For the text-containing cell, return its midpoint in [x, y] coordinate format. 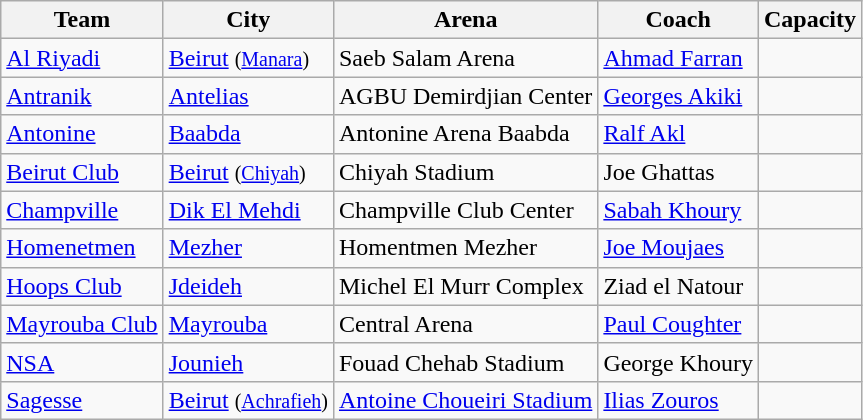
Beirut (Manara) [248, 58]
AGBU Demirdjian Center [465, 96]
Champville Club Center [465, 210]
Homentmen Mezher [465, 248]
City [248, 20]
George Khoury [678, 362]
Hoops Club [82, 286]
Central Arena [465, 324]
Champville [82, 210]
Mezher [248, 248]
Beirut (Chiyah) [248, 172]
Capacity [810, 20]
Saeb Salam Arena [465, 58]
Beirut Club [82, 172]
Team [82, 20]
Al Riyadi [82, 58]
Fouad Chehab Stadium [465, 362]
Coach [678, 20]
Homenetmen [82, 248]
Mayrouba [248, 324]
Joe Ghattas [678, 172]
NSA [82, 362]
Ilias Zouros [678, 400]
Baabda [248, 134]
Mayrouba Club [82, 324]
Dik El Mehdi [248, 210]
Beirut (Achrafieh) [248, 400]
Antonine Arena Baabda [465, 134]
Jdeideh [248, 286]
Antonine [82, 134]
Antelias [248, 96]
Ahmad Farran [678, 58]
Michel El Murr Complex [465, 286]
Georges Akiki [678, 96]
Ralf Akl [678, 134]
Paul Coughter [678, 324]
Sabah Khoury [678, 210]
Antranik [82, 96]
Jounieh [248, 362]
Chiyah Stadium [465, 172]
Antoine Choueiri Stadium [465, 400]
Sagesse [82, 400]
Ziad el Natour [678, 286]
Arena [465, 20]
Joe Moujaes [678, 248]
